Pinpoint the cell where the given text exists, returning its [X, Y] midpoint coordinate. 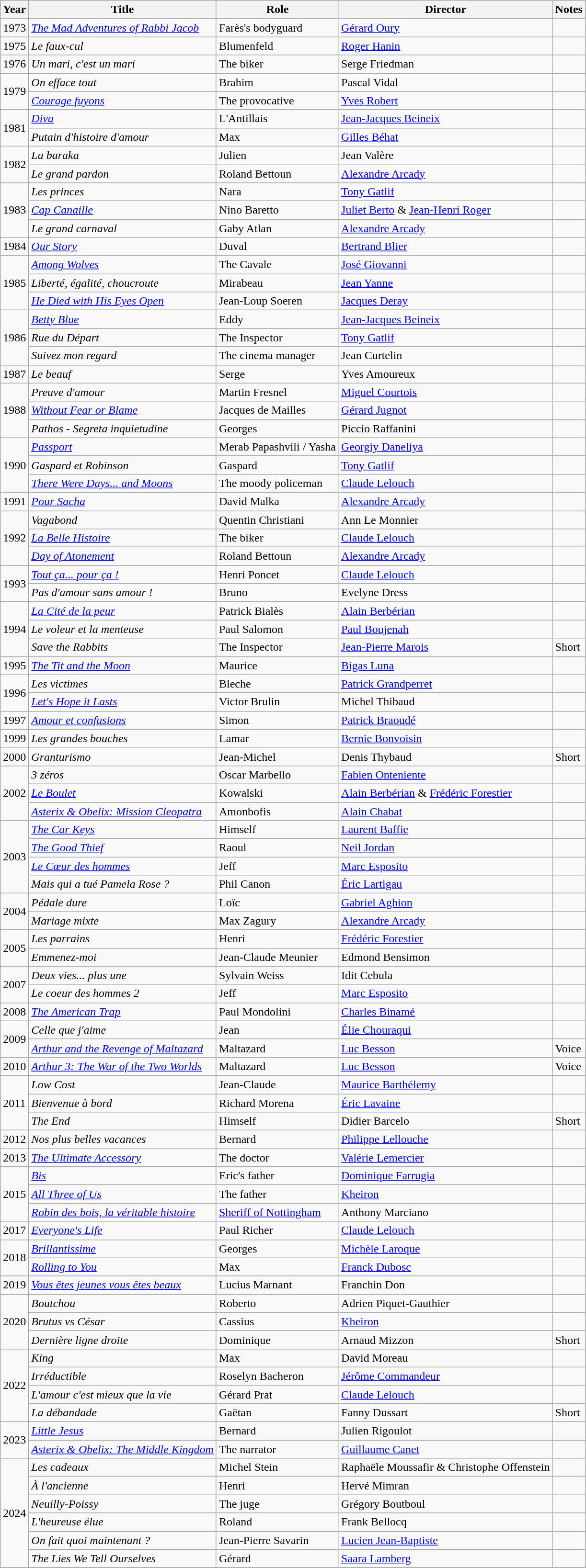
Jacques Deray [446, 301]
Bleche [277, 684]
Gaby Atlan [277, 228]
Ann Le Monnier [446, 519]
The Mad Adventures of Rabbi Jacob [123, 28]
David Malka [277, 501]
Paul Richer [277, 1230]
Suivez mon regard [123, 356]
Michel Stein [277, 1467]
Arnaud Mizzon [446, 1340]
Guillaume Canet [446, 1449]
Franck Dubosc [446, 1267]
L'heureuse élue [123, 1522]
Michel Thibaud [446, 702]
Boutchou [123, 1303]
1997 [14, 720]
On efface tout [123, 82]
Brutus vs César [123, 1321]
Philippe Lellouche [446, 1139]
Victor Brulin [277, 702]
Denis Thybaud [446, 756]
Eric's father [277, 1176]
Asterix & Obelix: The Middle Kingdom [123, 1449]
Nino Baretto [277, 210]
1993 [14, 584]
Maurice Barthélemy [446, 1084]
Jean-Pierre Savarin [277, 1540]
Evelyne Dress [446, 593]
1975 [14, 46]
Fanny Dussart [446, 1413]
Serge Friedman [446, 64]
Rolling to You [123, 1267]
Julien [277, 155]
Loïc [277, 902]
Rue du Départ [123, 338]
Le Cœur des hommes [123, 866]
1985 [14, 283]
Merab Papashvili / Yasha [277, 447]
2015 [14, 1194]
There Were Days... and Moons [123, 483]
1981 [14, 128]
Élie Chouraqui [446, 1030]
Tout ça... pour ça ! [123, 575]
1990 [14, 465]
2005 [14, 948]
Roselyn Bacheron [277, 1376]
Amour et confusions [123, 720]
2010 [14, 1066]
2018 [14, 1258]
1982 [14, 164]
Celle que j'aime [123, 1030]
Sylvain Weiss [277, 975]
The provocative [277, 101]
Jean-Pierre Marois [446, 647]
Notes [569, 10]
Dominique [277, 1340]
The narrator [277, 1449]
Les parrains [123, 939]
Le voleur et la menteuse [123, 629]
Raphaële Moussafir & Christophe Offenstein [446, 1467]
Irréductible [123, 1376]
Éric Lartigau [446, 884]
Max Zagury [277, 921]
Jean-Claude [277, 1084]
Patrick Bialès [277, 611]
Jean Curtelin [446, 356]
Among Wolves [123, 265]
2011 [14, 1103]
1979 [14, 91]
À l'ancienne [123, 1486]
Sheriff of Nottingham [277, 1212]
Piccio Raffanini [446, 429]
Dominique Farrugia [446, 1176]
Georgiy Daneliya [446, 447]
Roberto [277, 1303]
Didier Barcelo [446, 1121]
Gabriel Aghion [446, 902]
Jean Yanne [446, 283]
Pas d'amour sans amour ! [123, 593]
Serge [277, 374]
Title [123, 10]
L'amour c'est mieux que la vie [123, 1395]
José Giovanni [446, 265]
Frédéric Forestier [446, 939]
La débandade [123, 1413]
Brahim [277, 82]
Emmenez-moi [123, 957]
2017 [14, 1230]
King [123, 1358]
1996 [14, 693]
Alain Chabat [446, 812]
L'Antillais [277, 119]
On fait quoi maintenant ? [123, 1540]
Adrien Piquet-Gauthier [446, 1303]
1988 [14, 410]
1983 [14, 210]
Miguel Courtois [446, 392]
1987 [14, 374]
Role [277, 10]
The juge [277, 1504]
Mirabeau [277, 283]
1999 [14, 738]
Jean-Claude Meunier [277, 957]
Paul Salomon [277, 629]
1976 [14, 64]
Lucius Marnant [277, 1285]
Blumenfeld [277, 46]
1986 [14, 338]
Diva [123, 119]
Lucien Jean-Baptiste [446, 1540]
Gérard Prat [277, 1395]
2013 [14, 1158]
Everyone's Life [123, 1230]
Alain Berbérian [446, 611]
All Three of Us [123, 1194]
Bienvenue à bord [123, 1103]
The Ultimate Accessory [123, 1158]
Yves Robert [446, 101]
Le beauf [123, 374]
2022 [14, 1385]
Lamar [277, 738]
Mais qui a tué Pamela Rose ? [123, 884]
Jean [277, 1030]
Juliet Berto & Jean-Henri Roger [446, 210]
Amonbofis [277, 812]
Asterix & Obelix: Mission Cleopatra [123, 812]
Brillantissime [123, 1249]
Putain d'histoire d'amour [123, 137]
Les victimes [123, 684]
He Died with His Eyes Open [123, 301]
Pour Sacha [123, 501]
Saara Lamberg [446, 1558]
2000 [14, 756]
Jacques de Mailles [277, 410]
1992 [14, 538]
Liberté, égalité, choucroute [123, 283]
Dernière ligne droite [123, 1340]
The Good Thief [123, 848]
Yves Amoureux [446, 374]
Un mari, c'est un mari [123, 64]
1984 [14, 247]
La Cité de la peur [123, 611]
Julien Rigoulot [446, 1431]
Let's Hope it Lasts [123, 702]
Pédale dure [123, 902]
The doctor [277, 1158]
Jérôme Commandeur [446, 1376]
Vagabond [123, 519]
Charles Binamé [446, 1012]
Granturismo [123, 756]
Little Jesus [123, 1431]
The Lies We Tell Ourselves [123, 1558]
Phil Canon [277, 884]
Courage fuyons [123, 101]
2019 [14, 1285]
David Moreau [446, 1358]
Gaspard [277, 465]
Year [14, 10]
Les cadeaux [123, 1467]
Le grand pardon [123, 173]
Edmond Bensimon [446, 957]
Roger Hanin [446, 46]
Without Fear or Blame [123, 410]
Fabien Onteniente [446, 775]
Jean-Loup Soeren [277, 301]
Bis [123, 1176]
Patrick Braoudé [446, 720]
2008 [14, 1012]
Paul Boujenah [446, 629]
Frank Bellocq [446, 1522]
Cap Canaille [123, 210]
Paul Mondolini [277, 1012]
Gilles Béhat [446, 137]
The Cavale [277, 265]
Le Boulet [123, 793]
Save the Rabbits [123, 647]
Arthur and the Revenge of Maltazard [123, 1048]
Patrick Grandperret [446, 684]
Day of Atonement [123, 556]
Bruno [277, 593]
Éric Lavaine [446, 1103]
Bigas Luna [446, 666]
Low Cost [123, 1084]
2003 [14, 857]
Gaspard et Robinson [123, 465]
2002 [14, 793]
Cassius [277, 1321]
Simon [277, 720]
Henri Poncet [277, 575]
3 zéros [123, 775]
Jean-Michel [277, 756]
Pathos - Segreta inquietudine [123, 429]
Neuilly-Poissy [123, 1504]
Bertrand Blier [446, 247]
The father [277, 1194]
Kowalski [277, 793]
La baraka [123, 155]
The End [123, 1121]
2020 [14, 1321]
Nos plus belles vacances [123, 1139]
2023 [14, 1440]
Jean Valère [446, 155]
2012 [14, 1139]
Michèle Laroque [446, 1249]
Farès's bodyguard [277, 28]
The American Trap [123, 1012]
Raoul [277, 848]
Director [446, 10]
Robin des bois, la véritable histoire [123, 1212]
Oscar Marbello [277, 775]
Arthur 3: The War of the Two Worlds [123, 1066]
Pascal Vidal [446, 82]
Betty Blue [123, 319]
2024 [14, 1513]
Laurent Baffie [446, 830]
Gérard [277, 1558]
The cinema manager [277, 356]
Martin Fresnel [277, 392]
Richard Morena [277, 1103]
1973 [14, 28]
Vous êtes jeunes vous êtes beaux [123, 1285]
1991 [14, 501]
Les princes [123, 192]
Quentin Christiani [277, 519]
1995 [14, 666]
Le grand carnaval [123, 228]
Anthony Marciano [446, 1212]
Bernie Bonvoisin [446, 738]
Valérie Lemercier [446, 1158]
Grégory Boutboul [446, 1504]
Gérard Oury [446, 28]
2007 [14, 984]
Maurice [277, 666]
Our Story [123, 247]
Franchin Don [446, 1285]
The Car Keys [123, 830]
Neil Jordan [446, 848]
Les grandes bouches [123, 738]
Deux vies... plus une [123, 975]
Alain Berbérian & Frédéric Forestier [446, 793]
Gaëtan [277, 1413]
2009 [14, 1039]
Roland [277, 1522]
Hervé Mimran [446, 1486]
Nara [277, 192]
Le faux-cul [123, 46]
Passport [123, 447]
Mariage mixte [123, 921]
Preuve d'amour [123, 392]
The Tit and the Moon [123, 666]
Duval [277, 247]
2004 [14, 912]
Le coeur des hommes 2 [123, 993]
Gérard Jugnot [446, 410]
La Belle Histoire [123, 538]
1994 [14, 629]
Idit Cebula [446, 975]
Eddy [277, 319]
The moody policeman [277, 483]
